Return the (x, y) coordinate for the center point of the cell that contains the specified text.  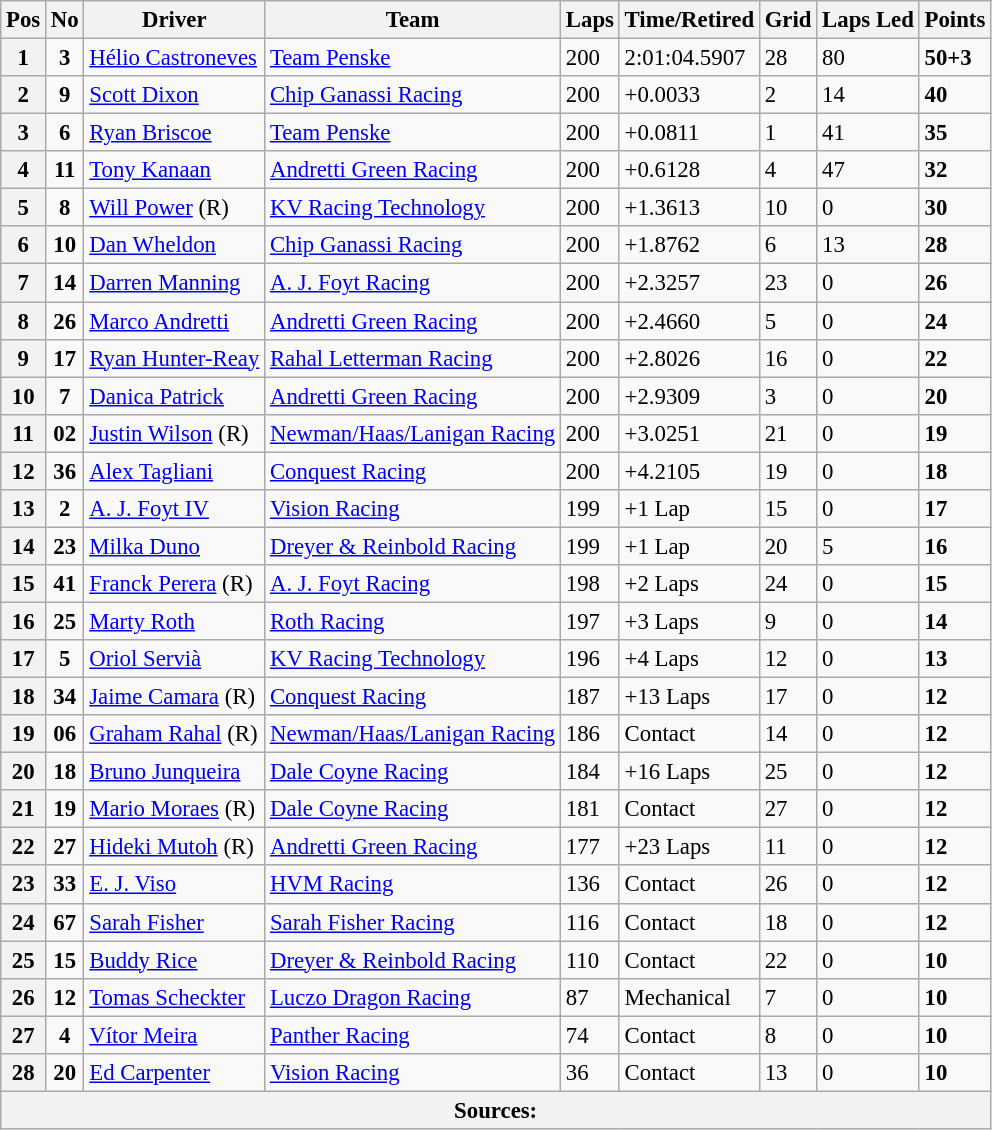
67 (65, 922)
33 (65, 885)
34 (65, 697)
Tomas Scheckter (174, 997)
186 (590, 734)
+4.2105 (689, 471)
110 (590, 960)
+16 Laps (689, 772)
116 (590, 922)
Pos (24, 20)
35 (954, 133)
Mario Moraes (R) (174, 809)
Driver (174, 20)
Ryan Briscoe (174, 133)
+3.0251 (689, 433)
Rahal Letterman Racing (413, 358)
187 (590, 697)
Graham Rahal (R) (174, 734)
Sarah Fisher Racing (413, 922)
Bruno Junqueira (174, 772)
Ed Carpenter (174, 1073)
Jaime Camara (R) (174, 697)
32 (954, 170)
+2.8026 (689, 358)
Team (413, 20)
177 (590, 847)
Hideki Mutoh (R) (174, 847)
+2 Laps (689, 584)
06 (65, 734)
Grid (788, 20)
Darren Manning (174, 283)
Panther Racing (413, 1035)
+2.4660 (689, 321)
30 (954, 208)
40 (954, 95)
181 (590, 809)
+23 Laps (689, 847)
Marty Roth (174, 621)
Sarah Fisher (174, 922)
50+3 (954, 58)
Milka Duno (174, 546)
198 (590, 584)
Tony Kanaan (174, 170)
+3 Laps (689, 621)
Will Power (R) (174, 208)
2:01:04.5907 (689, 58)
+0.0033 (689, 95)
80 (868, 58)
Oriol Servià (174, 659)
Franck Perera (R) (174, 584)
Danica Patrick (174, 396)
136 (590, 885)
Points (954, 20)
Vítor Meira (174, 1035)
+2.9309 (689, 396)
Laps (590, 20)
+13 Laps (689, 697)
No (65, 20)
87 (590, 997)
Justin Wilson (R) (174, 433)
+0.6128 (689, 170)
Buddy Rice (174, 960)
Alex Tagliani (174, 471)
196 (590, 659)
Mechanical (689, 997)
E. J. Viso (174, 885)
Sources: (496, 1110)
Time/Retired (689, 20)
Hélio Castroneves (174, 58)
Laps Led (868, 20)
Roth Racing (413, 621)
02 (65, 433)
47 (868, 170)
Scott Dixon (174, 95)
74 (590, 1035)
+2.3257 (689, 283)
Dan Wheldon (174, 245)
+1.8762 (689, 245)
+1.3613 (689, 208)
Marco Andretti (174, 321)
197 (590, 621)
+4 Laps (689, 659)
HVM Racing (413, 885)
Luczo Dragon Racing (413, 997)
A. J. Foyt IV (174, 509)
184 (590, 772)
Ryan Hunter-Reay (174, 358)
+0.0811 (689, 133)
